Detect which cell encompasses the target text, then output its (X, Y) center coordinate. 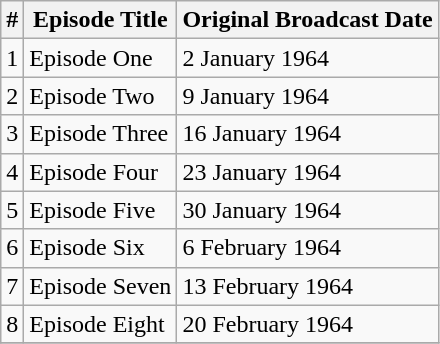
20 February 1964 (308, 324)
5 (12, 210)
16 January 1964 (308, 134)
9 January 1964 (308, 96)
Episode Two (100, 96)
23 January 1964 (308, 172)
1 (12, 58)
Episode Four (100, 172)
2 (12, 96)
Episode Five (100, 210)
7 (12, 286)
30 January 1964 (308, 210)
Episode Six (100, 248)
8 (12, 324)
Episode One (100, 58)
2 January 1964 (308, 58)
13 February 1964 (308, 286)
Episode Three (100, 134)
Episode Title (100, 20)
3 (12, 134)
Episode Seven (100, 286)
Original Broadcast Date (308, 20)
6 (12, 248)
# (12, 20)
4 (12, 172)
6 February 1964 (308, 248)
Episode Eight (100, 324)
